Output the (X, Y) coordinate of the center of the cell containing the given text.  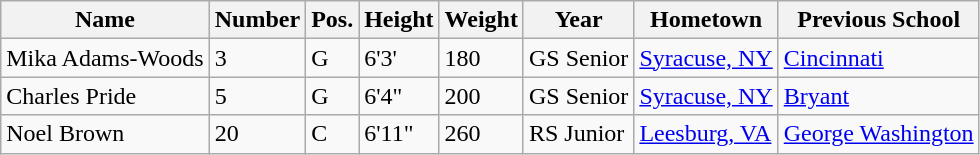
Year (578, 20)
180 (481, 58)
Mika Adams-Woods (105, 58)
Weight (481, 20)
Bryant (878, 96)
Noel Brown (105, 134)
Name (105, 20)
6'11" (399, 134)
200 (481, 96)
Leesburg, VA (706, 134)
260 (481, 134)
3 (257, 58)
6'3' (399, 58)
Number (257, 20)
6'4" (399, 96)
George Washington (878, 134)
Previous School (878, 20)
C (332, 134)
20 (257, 134)
Height (399, 20)
Charles Pride (105, 96)
5 (257, 96)
Cincinnati (878, 58)
Hometown (706, 20)
RS Junior (578, 134)
Pos. (332, 20)
